Output the [x, y] coordinate of the center of the cell containing the given text.  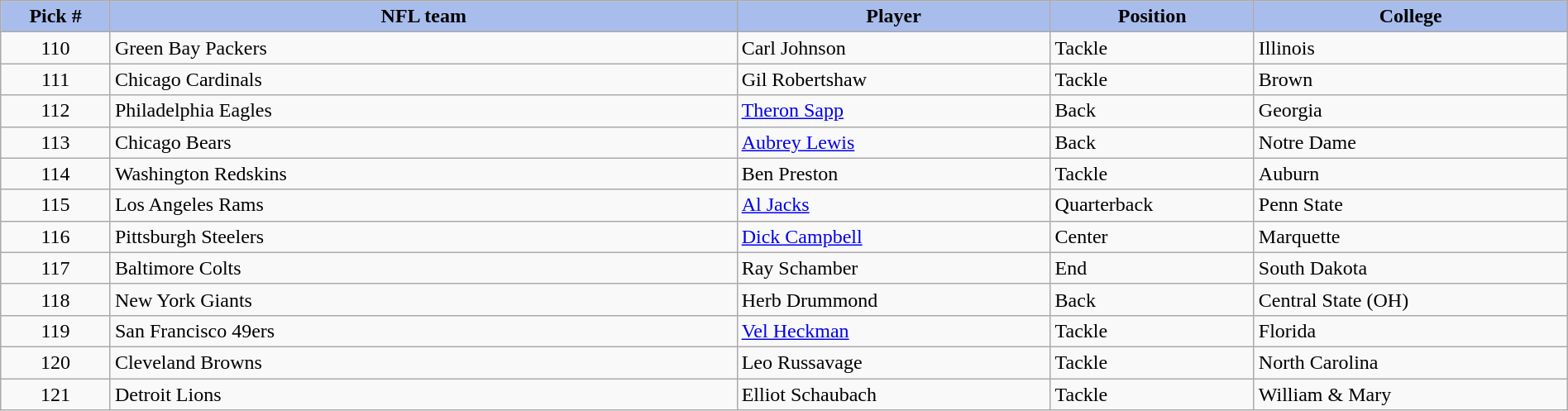
New York Giants [423, 299]
111 [56, 79]
Ben Preston [893, 174]
Chicago Bears [423, 142]
Pick # [56, 17]
Leo Russavage [893, 362]
Quarterback [1152, 205]
San Francisco 49ers [423, 331]
112 [56, 111]
Detroit Lions [423, 394]
End [1152, 268]
Penn State [1411, 205]
Carl Johnson [893, 48]
Cleveland Browns [423, 362]
Herb Drummond [893, 299]
NFL team [423, 17]
116 [56, 237]
120 [56, 362]
Position [1152, 17]
Pittsburgh Steelers [423, 237]
Theron Sapp [893, 111]
Gil Robertshaw [893, 79]
Notre Dame [1411, 142]
117 [56, 268]
Philadelphia Eagles [423, 111]
113 [56, 142]
Player [893, 17]
Center [1152, 237]
119 [56, 331]
College [1411, 17]
Al Jacks [893, 205]
Aubrey Lewis [893, 142]
South Dakota [1411, 268]
Georgia [1411, 111]
Brown [1411, 79]
Chicago Cardinals [423, 79]
110 [56, 48]
Marquette [1411, 237]
Central State (OH) [1411, 299]
William & Mary [1411, 394]
115 [56, 205]
118 [56, 299]
Florida [1411, 331]
Vel Heckman [893, 331]
121 [56, 394]
Auburn [1411, 174]
Green Bay Packers [423, 48]
North Carolina [1411, 362]
Baltimore Colts [423, 268]
Dick Campbell [893, 237]
Washington Redskins [423, 174]
Los Angeles Rams [423, 205]
Illinois [1411, 48]
Elliot Schaubach [893, 394]
114 [56, 174]
Ray Schamber [893, 268]
